From the cell containing the given text, extract its center point as [x, y] coordinate. 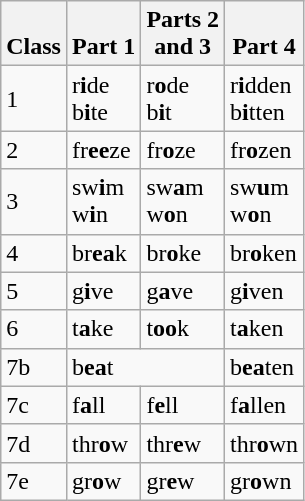
5 [34, 291]
4 [34, 253]
beaten [264, 367]
froze [183, 150]
swamwon [183, 202]
7b [34, 367]
7d [34, 443]
7c [34, 405]
take [103, 329]
beat [145, 367]
grown [264, 481]
rodebit [183, 98]
swumwon [264, 202]
frozen [264, 150]
grow [103, 481]
swimwin [103, 202]
7e [34, 481]
broken [264, 253]
ridebite [103, 98]
riddenbitten [264, 98]
2 [34, 150]
1 [34, 98]
give [103, 291]
Parts 2and 3 [183, 34]
broke [183, 253]
given [264, 291]
Class [34, 34]
took [183, 329]
6 [34, 329]
gave [183, 291]
taken [264, 329]
throw [103, 443]
thrown [264, 443]
Part 1 [103, 34]
fell [183, 405]
3 [34, 202]
freeze [103, 150]
Part 4 [264, 34]
break [103, 253]
fall [103, 405]
fallen [264, 405]
threw [183, 443]
grew [183, 481]
